Find where the given text appears and provide that cell's center as (x, y) coordinate. 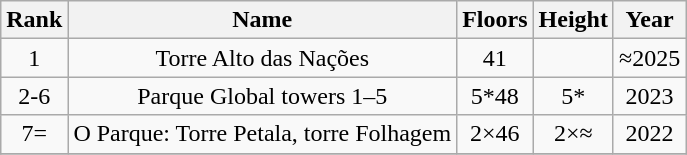
Floors (495, 20)
2-6 (34, 96)
Torre Alto das Nações (262, 58)
41 (495, 58)
2×≈ (573, 134)
≈2025 (649, 58)
Parque Global towers 1–5 (262, 96)
5* (573, 96)
2023 (649, 96)
1 (34, 58)
2×46 (495, 134)
O Parque: Torre Petala, torre Folhagem (262, 134)
Height (573, 20)
Year (649, 20)
7= (34, 134)
Name (262, 20)
5*48 (495, 96)
2022 (649, 134)
Rank (34, 20)
